Pinpoint the cell where the given text exists, returning its [X, Y] midpoint coordinate. 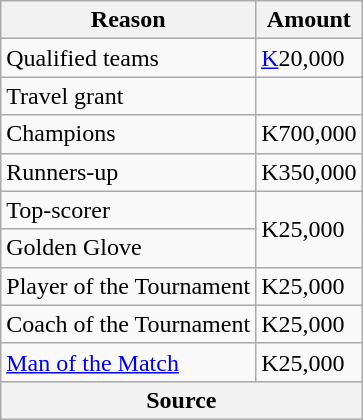
Reason [128, 20]
Source [182, 400]
Player of the Tournament [128, 286]
Top-scorer [128, 210]
Amount [309, 20]
Champions [128, 134]
Runners-up [128, 172]
Qualified teams [128, 58]
Man of the Match [128, 362]
Travel grant [128, 96]
Coach of the Tournament [128, 324]
K20,000 [309, 58]
Golden Glove [128, 248]
K350,000 [309, 172]
K700,000 [309, 134]
